Find where the given text appears and provide that cell's center as (X, Y) coordinate. 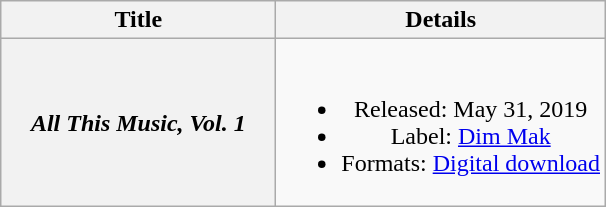
Released: May 31, 2019Label: Dim MakFormats: Digital download (441, 122)
Title (138, 20)
All This Music, Vol. 1 (138, 122)
Details (441, 20)
